From the cell containing the given text, extract its center point as [X, Y] coordinate. 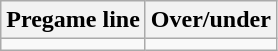
Over/under [210, 20]
Pregame line [74, 20]
